Return [x, y] of the center of cell containing provided text 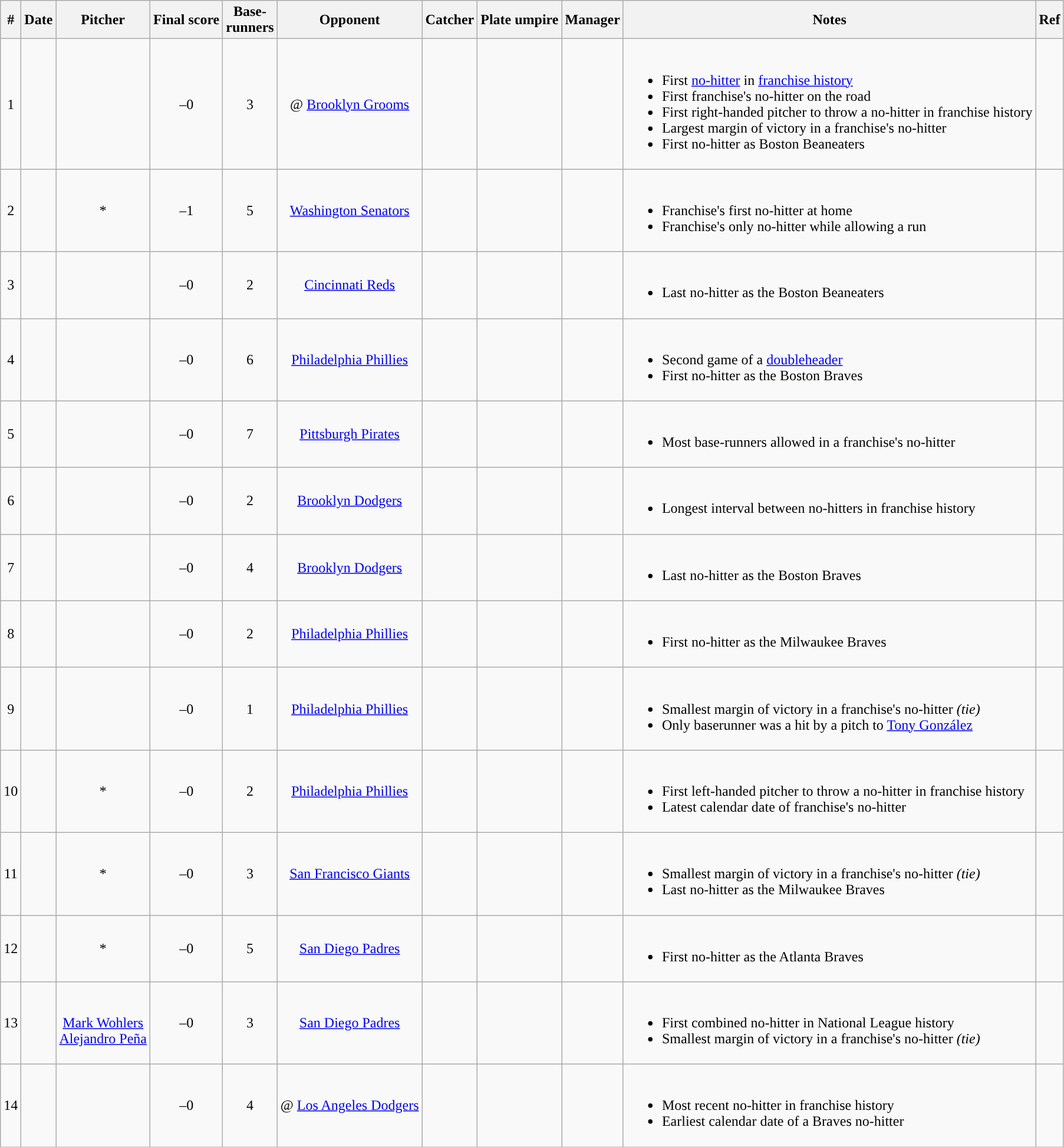
10 [11, 791]
Ref [1049, 20]
# [11, 20]
Base-runners [250, 20]
Franchise's first no-hitter at homeFranchise's only no-hitter while allowing a run [829, 210]
First combined no-hitter in National League historySmallest margin of victory in a franchise's no-hitter (tie) [829, 1023]
Pitcher [103, 20]
–1 [186, 210]
Washington Senators [350, 210]
@ Los Angeles Dodgers [350, 1106]
14 [11, 1106]
12 [11, 948]
Last no-hitter as the Boston Braves [829, 567]
First no-hitter as the Milwaukee Braves [829, 634]
Smallest margin of victory in a franchise's no-hitter (tie)Only baserunner was a hit by a pitch to Tony González [829, 708]
13 [11, 1023]
Final score [186, 20]
Manager [592, 20]
9 [11, 708]
San Francisco Giants [350, 874]
11 [11, 874]
Opponent [350, 20]
Cincinnati Reds [350, 285]
Last no-hitter as the Boston Beaneaters [829, 285]
Plate umpire [520, 20]
Most recent no-hitter in franchise historyEarliest calendar date of a Braves no-hitter [829, 1106]
Second game of a doubleheaderFirst no-hitter as the Boston Braves [829, 360]
First left-handed pitcher to throw a no-hitter in franchise historyLatest calendar date of franchise's no-hitter [829, 791]
First no-hitter as the Atlanta Braves [829, 948]
@ Brooklyn Grooms [350, 104]
Mark Wohlers Alejandro Peña [103, 1023]
Notes [829, 20]
Smallest margin of victory in a franchise's no-hitter (tie)Last no-hitter as the Milwaukee Braves [829, 874]
Date [39, 20]
Longest interval between no-hitters in franchise history [829, 501]
8 [11, 634]
Most base-runners allowed in a franchise's no-hitter [829, 434]
Pittsburgh Pirates [350, 434]
Catcher [450, 20]
